Return the [x, y] coordinate for the center point of the cell that contains the specified text.  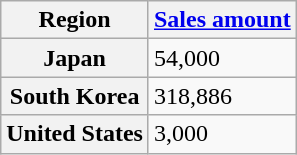
Sales amount [222, 20]
3,000 [222, 134]
318,886 [222, 96]
Region [75, 20]
United States [75, 134]
South Korea [75, 96]
Japan [75, 58]
54,000 [222, 58]
